Return (X, Y) of the center of cell containing provided text 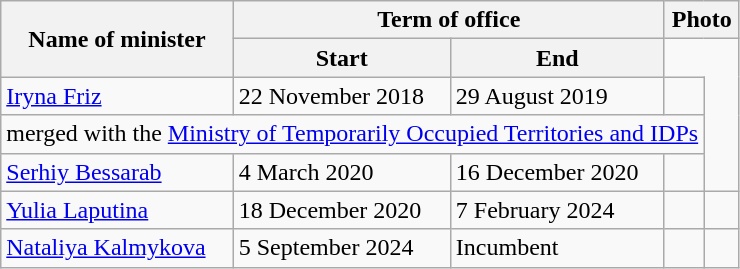
Yulia Laputina (117, 210)
Iryna Friz (117, 96)
18 December 2020 (342, 210)
Incumbent (557, 248)
Start (342, 58)
merged with the Ministry of Temporarily Occupied Territories and IDPs (352, 134)
5 September 2024 (342, 248)
7 February 2024 (557, 210)
Nataliya Kalmykova (117, 248)
4 March 2020 (342, 172)
22 November 2018 (342, 96)
End (557, 58)
16 December 2020 (557, 172)
Photo (702, 20)
Name of minister (117, 39)
Serhiy Bessarab (117, 172)
29 August 2019 (557, 96)
Term of office (448, 20)
